Extract the [x, y] coordinate from the center of the cell holding the provided text.  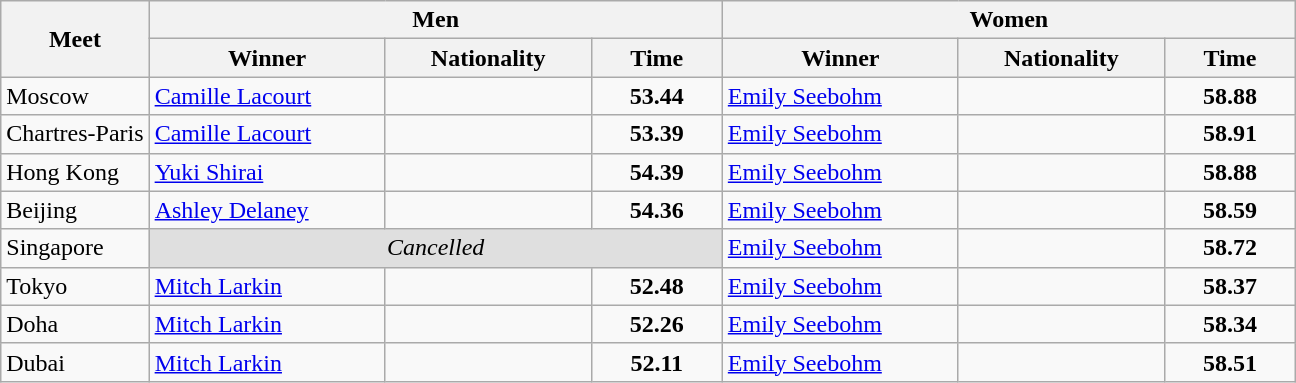
Chartres-Paris [75, 134]
Singapore [75, 248]
58.72 [1230, 248]
58.37 [1230, 286]
53.39 [656, 134]
52.48 [656, 286]
Men [436, 20]
53.44 [656, 96]
Doha [75, 324]
58.51 [1230, 362]
Dubai [75, 362]
Yuki Shirai [267, 172]
Ashley Delaney [267, 210]
Moscow [75, 96]
Women [1008, 20]
Cancelled [436, 248]
52.11 [656, 362]
58.59 [1230, 210]
Meet [75, 39]
54.39 [656, 172]
Tokyo [75, 286]
54.36 [656, 210]
58.34 [1230, 324]
52.26 [656, 324]
Beijing [75, 210]
58.91 [1230, 134]
Hong Kong [75, 172]
